Determine the (X, Y) coordinate at the center of the cell enclosing the given text.  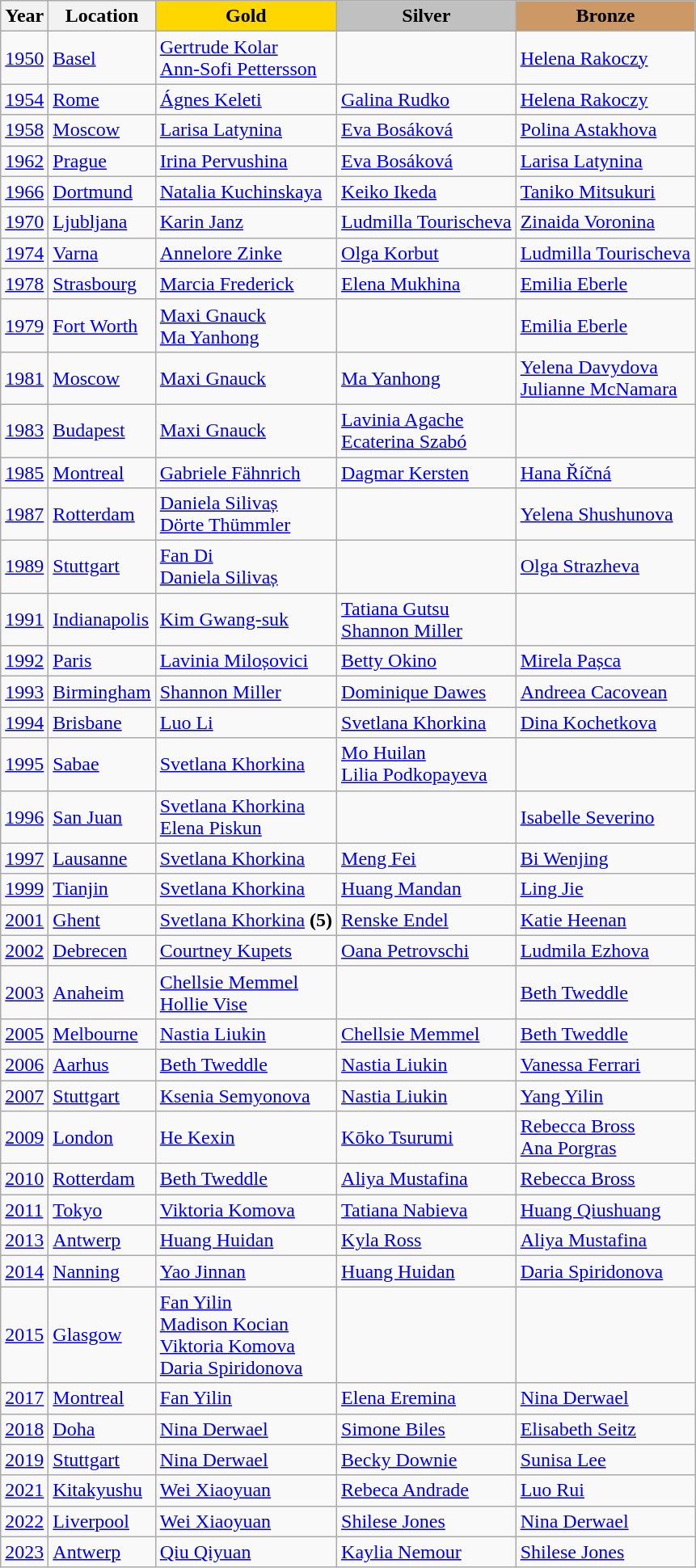
Paris (102, 661)
Ghent (102, 920)
Rebeca Andrade (427, 1490)
2017 (24, 1398)
1985 (24, 473)
Fan Yilin (246, 1398)
Chellsie Memmel (427, 1034)
1997 (24, 858)
Sunisa Lee (605, 1460)
2023 (24, 1552)
1983 (24, 430)
2014 (24, 1271)
Lavinia Agache Ecaterina Szabó (427, 430)
Doha (102, 1429)
1993 (24, 692)
Ksenia Semyonova (246, 1095)
Irina Pervushina (246, 161)
1950 (24, 58)
Rome (102, 99)
Natalia Kuchinskaya (246, 192)
2005 (24, 1034)
Tianjin (102, 889)
2018 (24, 1429)
Zinaida Voronina (605, 222)
1979 (24, 325)
Yelena Davydova Julianne McNamara (605, 378)
Yang Yilin (605, 1095)
Svetlana Khorkina (5) (246, 920)
Renske Endel (427, 920)
Prague (102, 161)
Huang Mandan (427, 889)
1966 (24, 192)
Dina Kochetkova (605, 723)
2001 (24, 920)
1991 (24, 619)
1994 (24, 723)
Year (24, 16)
Ludmila Ezhova (605, 950)
2019 (24, 1460)
Fan Di Daniela Silivaș (246, 567)
San Juan (102, 816)
Olga Korbut (427, 253)
2007 (24, 1095)
Annelore Zinke (246, 253)
Basel (102, 58)
Dagmar Kersten (427, 473)
Chellsie Memmel Hollie Vise (246, 993)
Polina Astakhova (605, 130)
Lausanne (102, 858)
1970 (24, 222)
Bi Wenjing (605, 858)
Indianapolis (102, 619)
Daria Spiridonova (605, 1271)
Varna (102, 253)
Gertrude Kolar Ann-Sofi Pettersson (246, 58)
Kaylia Nemour (427, 1552)
Ágnes Keleti (246, 99)
Tokyo (102, 1210)
Meng Fei (427, 858)
Tatiana Gutsu Shannon Miller (427, 619)
2013 (24, 1241)
Kitakyushu (102, 1490)
Svetlana Khorkina Elena Piskun (246, 816)
2022 (24, 1521)
1992 (24, 661)
Anaheim (102, 993)
Kōko Tsurumi (427, 1138)
Aarhus (102, 1064)
Rebecca Bross Ana Porgras (605, 1138)
Viktoria Komova (246, 1210)
Becky Downie (427, 1460)
Strasbourg (102, 284)
Gold (246, 16)
Shannon Miller (246, 692)
Karin Janz (246, 222)
Melbourne (102, 1034)
Mirela Pașca (605, 661)
Ling Jie (605, 889)
Kyla Ross (427, 1241)
Mo Huilan Lilia Podkopayeva (427, 765)
1962 (24, 161)
1978 (24, 284)
Hana Říčná (605, 473)
Courtney Kupets (246, 950)
He Kexin (246, 1138)
1995 (24, 765)
Daniela Silivaș Dörte Thümmler (246, 514)
Lavinia Miloșovici (246, 661)
Bronze (605, 16)
Kim Gwang-suk (246, 619)
Elena Mukhina (427, 284)
2015 (24, 1335)
Vanessa Ferrari (605, 1064)
Debrecen (102, 950)
1981 (24, 378)
1999 (24, 889)
2006 (24, 1064)
London (102, 1138)
Gabriele Fähnrich (246, 473)
Brisbane (102, 723)
Marcia Frederick (246, 284)
Luo Rui (605, 1490)
Olga Strazheva (605, 567)
Fort Worth (102, 325)
1989 (24, 567)
Taniko Mitsukuri (605, 192)
1996 (24, 816)
2009 (24, 1138)
2021 (24, 1490)
Ljubljana (102, 222)
1958 (24, 130)
2011 (24, 1210)
2002 (24, 950)
Yao Jinnan (246, 1271)
2010 (24, 1179)
Yelena Shushunova (605, 514)
Elena Eremina (427, 1398)
Location (102, 16)
Dominique Dawes (427, 692)
1987 (24, 514)
Silver (427, 16)
Elisabeth Seitz (605, 1429)
Simone Biles (427, 1429)
Nanning (102, 1271)
Huang Qiushuang (605, 1210)
Katie Heenan (605, 920)
Qiu Qiyuan (246, 1552)
Sabae (102, 765)
1954 (24, 99)
Luo Li (246, 723)
2003 (24, 993)
Oana Petrovschi (427, 950)
Maxi Gnauck Ma Yanhong (246, 325)
Fan Yilin Madison Kocian Viktoria Komova Daria Spiridonova (246, 1335)
Betty Okino (427, 661)
Tatiana Nabieva (427, 1210)
Dortmund (102, 192)
1974 (24, 253)
Isabelle Severino (605, 816)
Andreea Cacovean (605, 692)
Ma Yanhong (427, 378)
Budapest (102, 430)
Rebecca Bross (605, 1179)
Keiko Ikeda (427, 192)
Galina Rudko (427, 99)
Glasgow (102, 1335)
Birmingham (102, 692)
Liverpool (102, 1521)
